Capture the cell that displays the provided text and extract its [x, y] central coordinate. 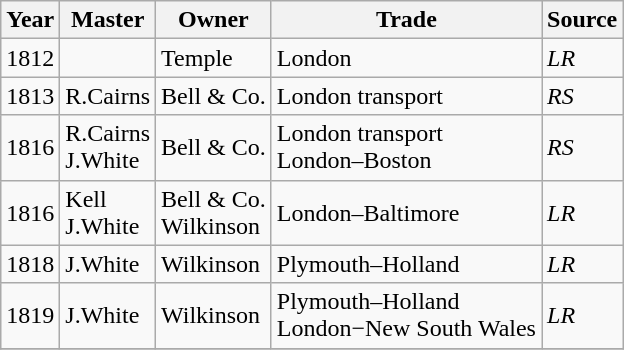
Source [582, 20]
R.CairnsJ.White [108, 148]
KellJ.White [108, 212]
London–Baltimore [406, 212]
1812 [30, 58]
1818 [30, 264]
1819 [30, 316]
Temple [214, 58]
Trade [406, 20]
R.Cairns [108, 96]
Plymouth–Holland [406, 264]
London [406, 58]
Master [108, 20]
London transportLondon–Boston [406, 148]
1813 [30, 96]
Year [30, 20]
Owner [214, 20]
Plymouth–HollandLondon−New South Wales [406, 316]
London transport [406, 96]
Bell & Co.Wilkinson [214, 212]
